Return [X, Y] of the center of cell containing provided text 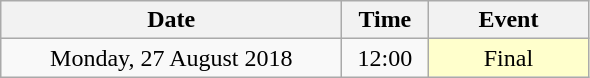
Event [508, 20]
Date [172, 20]
Time [385, 20]
Monday, 27 August 2018 [172, 58]
12:00 [385, 58]
Final [508, 58]
